For the text-containing cell, return its midpoint in (x, y) coordinate format. 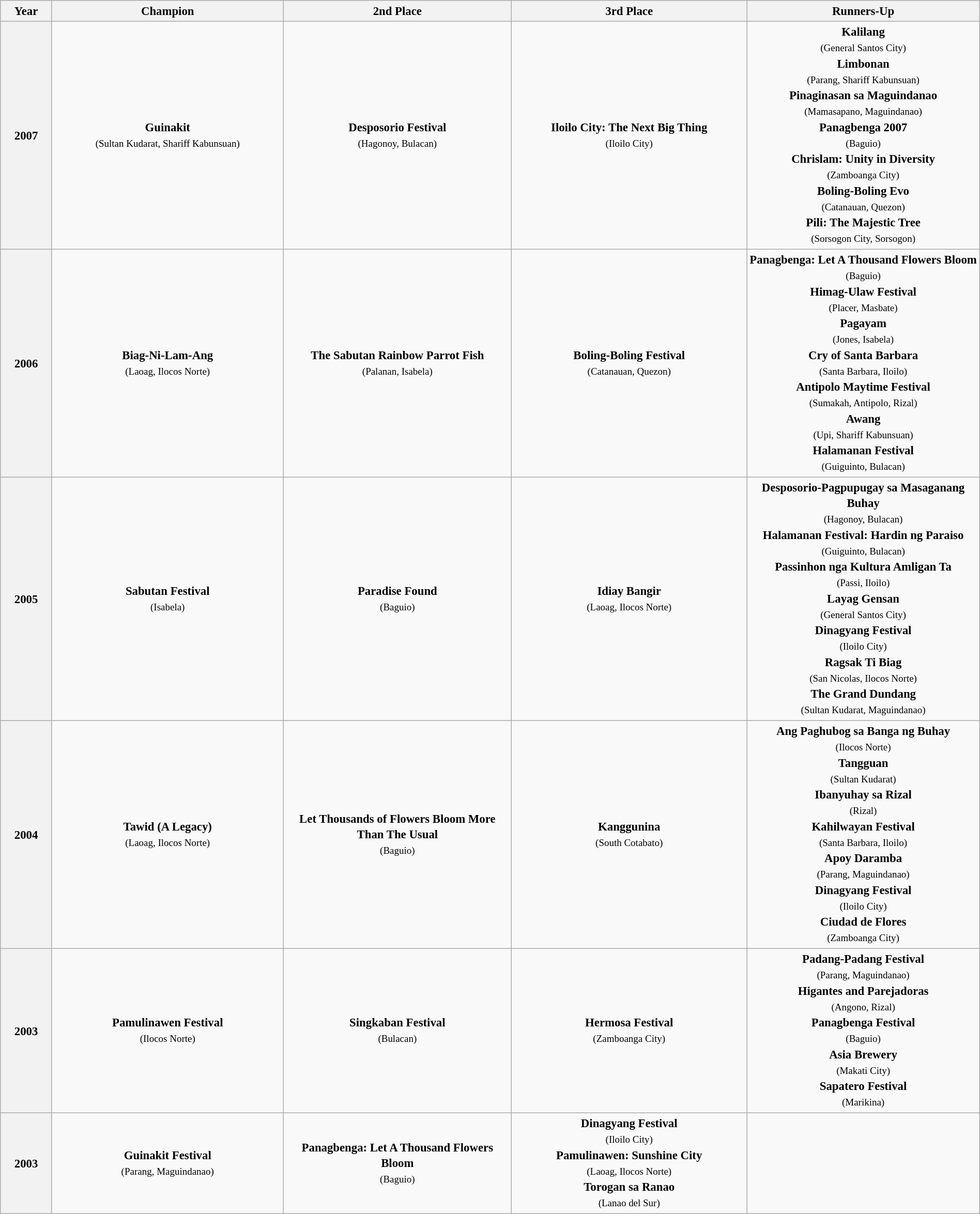
Tawid (A Legacy)(Laoag, Ilocos Norte) (167, 835)
Year (26, 11)
Let Thousands of Flowers Bloom More Than The Usual(Baguio) (397, 835)
3rd Place (630, 11)
Champion (167, 11)
Singkaban Festival(Bulacan) (397, 1031)
2005 (26, 600)
Desposorio Festival(Hagonoy, Bulacan) (397, 135)
Idiay Bangir(Laoag, Ilocos Norte) (630, 600)
Runners-Up (863, 11)
Paradise Found(Baguio) (397, 600)
2006 (26, 364)
Guinakit Festival(Parang, Maguindanao) (167, 1164)
Sabutan Festival(Isabela) (167, 600)
The Sabutan Rainbow Parrot Fish(Palanan, Isabela) (397, 364)
2004 (26, 835)
Hermosa Festival(Zamboanga City) (630, 1031)
Boling-Boling Festival(Catanauan, Quezon) (630, 364)
Guinakit(Sultan Kudarat, Shariff Kabunsuan) (167, 135)
2nd Place (397, 11)
Biag-Ni-Lam-Ang(Laoag, Ilocos Norte) (167, 364)
Panagbenga: Let A Thousand Flowers Bloom(Baguio) (397, 1164)
Dinagyang Festival(Iloilo City)Pamulinawen: Sunshine City(Laoag, Ilocos Norte)Torogan sa Ranao(Lanao del Sur) (630, 1164)
2007 (26, 135)
Pamulinawen Festival(Ilocos Norte) (167, 1031)
Kanggunina(South Cotabato) (630, 835)
Iloilo City: The Next Big Thing(Iloilo City) (630, 135)
